Identify which cell holds the provided text, then report its (x, y) central coordinate. 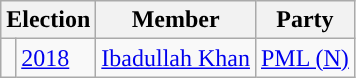
Ibadullah Khan (176, 58)
Member (176, 20)
Party (304, 20)
2018 (56, 58)
PML (N) (304, 58)
Election (48, 20)
